Provide the [X, Y] coordinate of the cell's center where the given text is located.  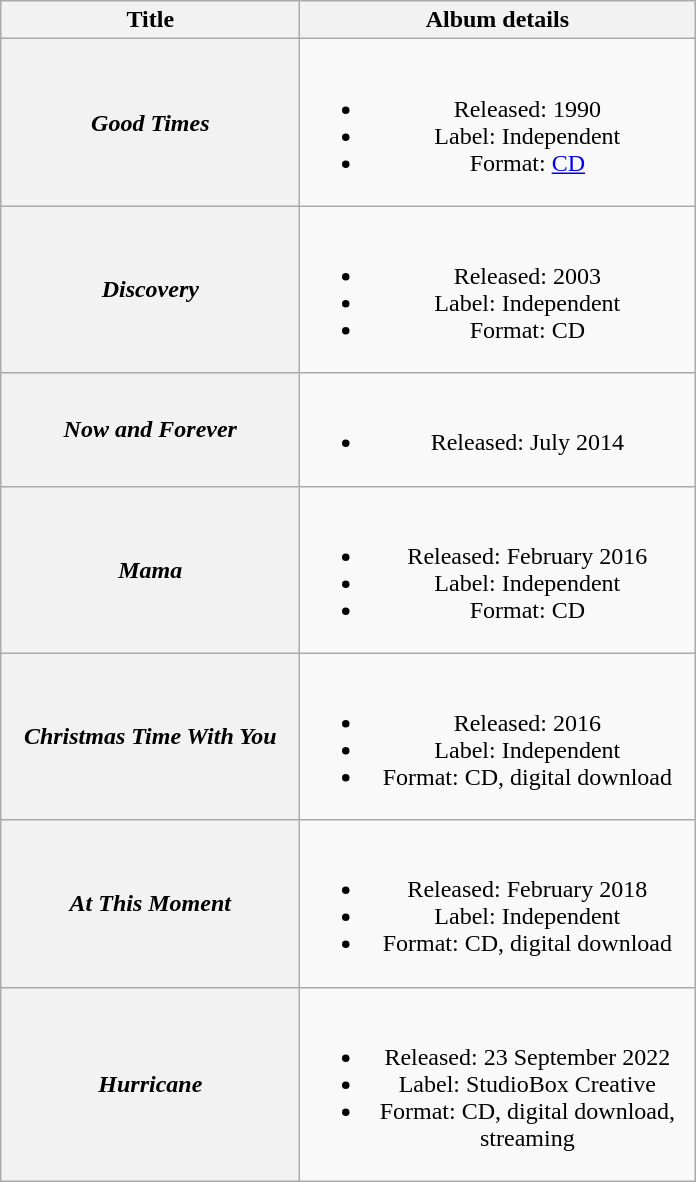
Released: February 2018Label: IndependentFormat: CD, digital download [498, 904]
At This Moment [150, 904]
Released: 23 September 2022Label: StudioBox CreativeFormat: CD, digital download, streaming [498, 1084]
Hurricane [150, 1084]
Mama [150, 570]
Good Times [150, 122]
Christmas Time With You [150, 736]
Now and Forever [150, 430]
Released: 2016Label: IndependentFormat: CD, digital download [498, 736]
Released: February 2016Label: IndependentFormat: CD [498, 570]
Released: 2003Label: IndependentFormat: CD [498, 290]
Discovery [150, 290]
Released: July 2014 [498, 430]
Album details [498, 20]
Title [150, 20]
Released: 1990Label: IndependentFormat: CD [498, 122]
